Find where the given text appears and provide that cell's center as [X, Y] coordinate. 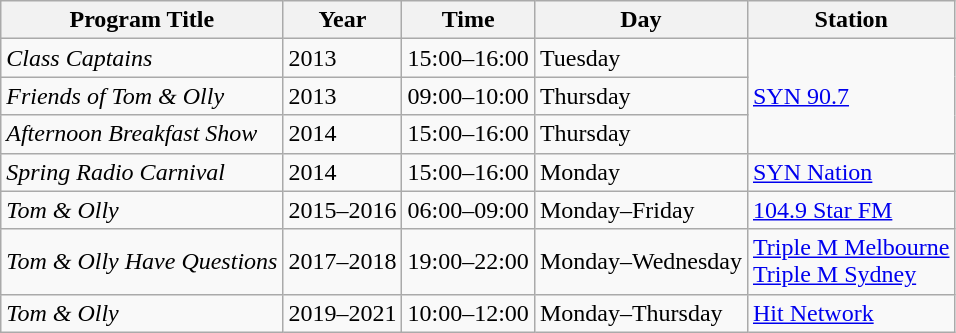
Monday–Wednesday [640, 262]
Year [342, 20]
Friends of Tom & Olly [142, 96]
Day [640, 20]
06:00–09:00 [468, 210]
104.9 Star FM [851, 210]
Station [851, 20]
Monday–Thursday [640, 313]
Triple M MelbourneTriple M Sydney [851, 262]
SYN Nation [851, 172]
2019–2021 [342, 313]
2015–2016 [342, 210]
Program Title [142, 20]
Class Captains [142, 58]
Tom & Olly Have Questions [142, 262]
19:00–22:00 [468, 262]
SYN 90.7 [851, 96]
Spring Radio Carnival [142, 172]
2017–2018 [342, 262]
Afternoon Breakfast Show [142, 134]
10:00–12:00 [468, 313]
09:00–10:00 [468, 96]
Time [468, 20]
Monday [640, 172]
Tuesday [640, 58]
Monday–Friday [640, 210]
Hit Network [851, 313]
